Pinpoint the cell where the given text exists, returning its (x, y) midpoint coordinate. 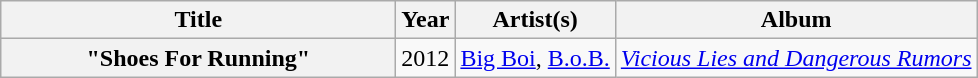
Big Boi, B.o.B. (535, 58)
Artist(s) (535, 20)
"Shoes For Running" (198, 58)
2012 (426, 58)
Year (426, 20)
Title (198, 20)
Album (796, 20)
Vicious Lies and Dangerous Rumors (796, 58)
